Locate the cell with the specified text and output its (x, y) center coordinate. 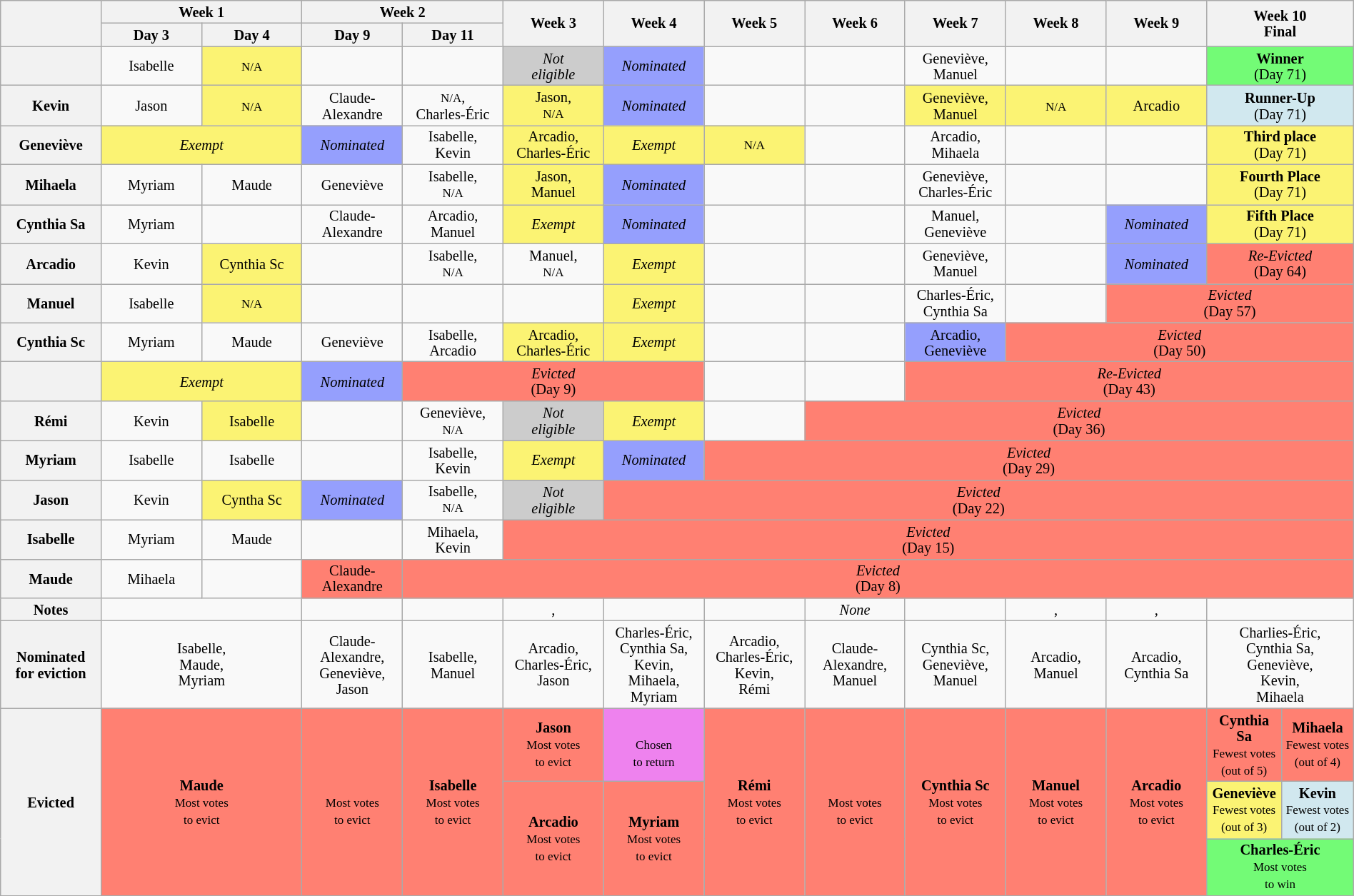
Arcadio,Mihaela (956, 144)
Isabelle,Maude,Myriam (201, 665)
Cynthia Sa Fewest votes(out of 5) (1244, 745)
Arcadio,Geneviève (956, 343)
Cyntha Sc (251, 500)
Evicted(Day 15) (928, 540)
Week 2 (403, 11)
Geneviève,N/A (453, 421)
Claude-Alexandre,Manuel (856, 665)
Week 1 (201, 11)
Day 4 (251, 34)
Evicted(Day 22) (978, 500)
Week 5 (754, 23)
Fourth Place(Day 71) (1280, 184)
Arcadio,Charles-Éric,Jason (553, 665)
Arcadio,Cynthia Sa (1157, 665)
Winner(Day 71) (1280, 66)
Re-Evicted(Day 64) (1280, 263)
Isabelle,Manuel (453, 665)
Day 3 (151, 34)
KevinFewest votes(out of 2) (1318, 810)
Maude Most votesto evict (201, 802)
Charles-ÉricMost votesto win (1280, 867)
Geneviève,Charles-Éric (956, 184)
Fifth Place(Day 71) (1280, 224)
Claude-Alexandre,Geneviève,Jason (353, 665)
Rémi (51, 421)
N/A,Charles-Éric (453, 105)
Charlies-Éric,Cynthia Sa,Geneviève,Kevin,Mihaela (1280, 665)
Week 7 (956, 23)
Charles-Éric,Cynthia Sa,Kevin,Mihaela,Myriam (654, 665)
Manuel (51, 303)
Third place(Day 71) (1280, 144)
Evicted(Day 29) (1028, 460)
Week 10Final (1280, 23)
MihaelaFewest votes(out of 4) (1318, 745)
Week 9 (1157, 23)
Day 9 (353, 34)
Cynthia Sc,Geneviève,Manuel (956, 665)
Evicted (51, 802)
Jason,N/A (553, 105)
Jason,Manuel (553, 184)
Evicted(Day 9) (553, 381)
Runner-Up(Day 71) (1280, 105)
Jason Most votesto evict (553, 745)
Mihaela,Kevin (453, 540)
Manuel,Geneviève (956, 224)
Charles-Éric,Cynthia Sa (956, 303)
Cynthia Sa (51, 224)
None (856, 609)
Week 8 (1055, 23)
Isabelle Most votesto evict (453, 802)
Evicted(Day 57) (1230, 303)
Evicted(Day 50) (1180, 343)
Week 4 (654, 23)
Re-Evicted(Day 43) (1129, 381)
Week 6 (856, 23)
Manuel,N/A (553, 263)
Nominatedfor eviction (51, 665)
Cynthia Sc Most votesto evict (956, 802)
Notes (51, 609)
Evicted(Day 8) (878, 578)
Week 3 (553, 23)
Evicted(Day 36) (1080, 421)
GenevièveFewest votes(out of 3) (1244, 810)
Rémi Most votesto evict (754, 802)
Myriam Most votesto evict (654, 838)
Arcadio,Charles-Éric,Kevin,Rémi (754, 665)
Isabelle,Arcadio (453, 343)
Manuel Most votesto evict (1055, 802)
Day 11 (453, 34)
Chosento return (654, 745)
